Detect which cell encompasses the target text, then output its [X, Y] center coordinate. 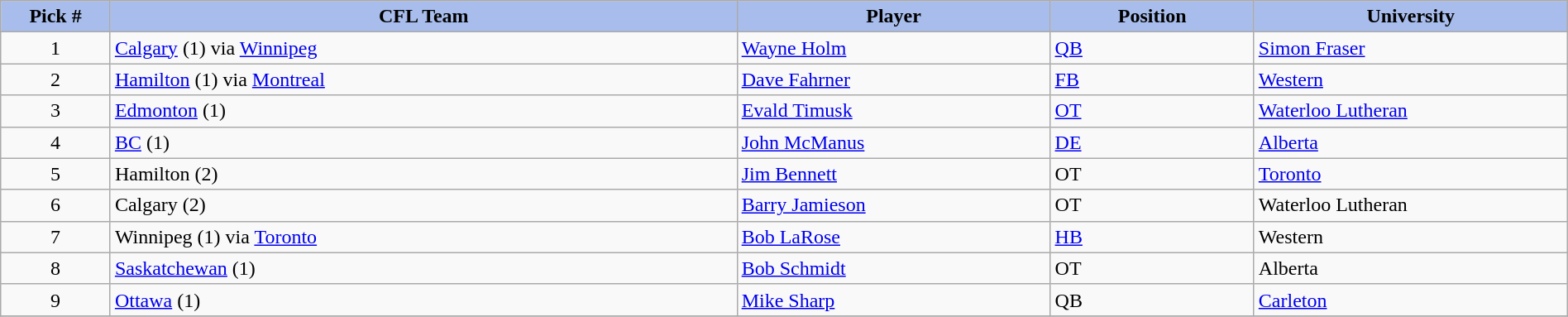
4 [56, 142]
CFL Team [423, 17]
Bob Schmidt [893, 268]
Ottawa (1) [423, 300]
3 [56, 111]
DE [1152, 142]
Toronto [1411, 174]
Saskatchewan (1) [423, 268]
Jim Bennett [893, 174]
Player [893, 17]
BC (1) [423, 142]
HB [1152, 237]
Calgary (2) [423, 205]
Simon Fraser [1411, 48]
7 [56, 237]
Pick # [56, 17]
Winnipeg (1) via Toronto [423, 237]
Carleton [1411, 300]
Hamilton (2) [423, 174]
Position [1152, 17]
Hamilton (1) via Montreal [423, 79]
University [1411, 17]
9 [56, 300]
Edmonton (1) [423, 111]
2 [56, 79]
John McManus [893, 142]
Dave Fahrner [893, 79]
Wayne Holm [893, 48]
Mike Sharp [893, 300]
8 [56, 268]
6 [56, 205]
Evald Timusk [893, 111]
1 [56, 48]
Bob LaRose [893, 237]
5 [56, 174]
FB [1152, 79]
Barry Jamieson [893, 205]
Calgary (1) via Winnipeg [423, 48]
